From the cell containing the given text, extract its center point as (x, y) coordinate. 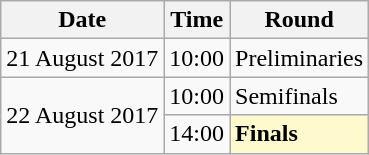
Finals (300, 134)
Round (300, 20)
Date (82, 20)
Time (197, 20)
14:00 (197, 134)
Preliminaries (300, 58)
21 August 2017 (82, 58)
Semifinals (300, 96)
22 August 2017 (82, 115)
